Search for the cell housing the specified text and yield its [X, Y] center coordinate. 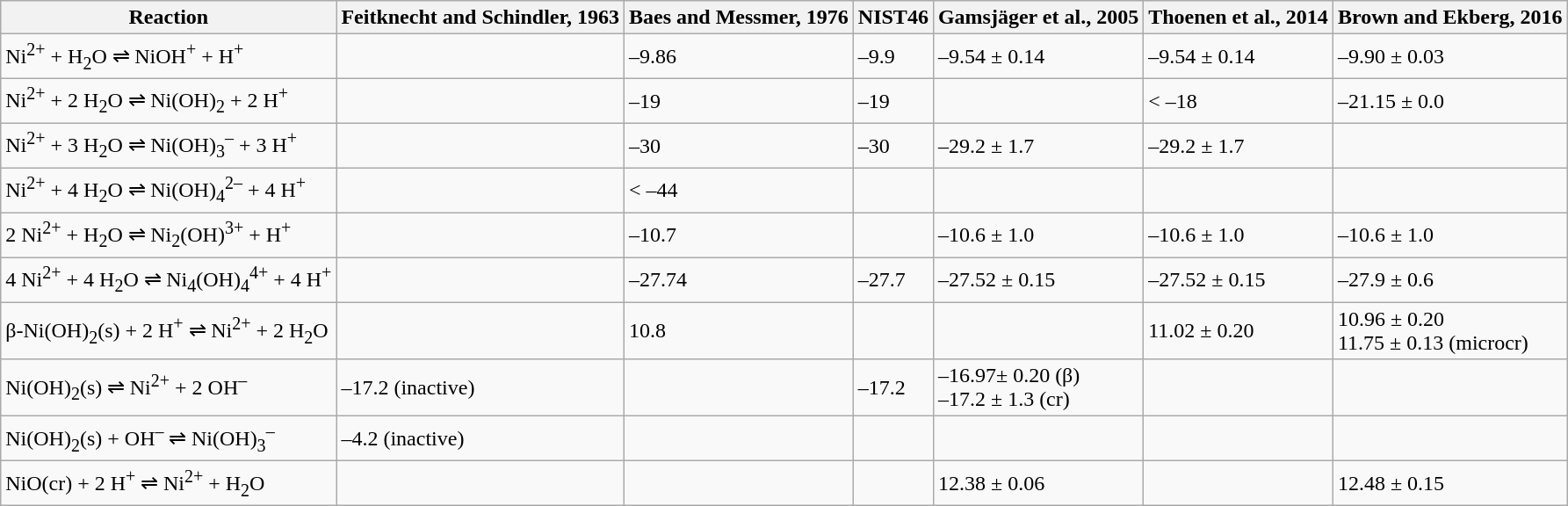
< –18 [1239, 102]
–10.7 [738, 235]
12.38 ± 0.06 [1038, 483]
11.02 ± 0.20 [1239, 330]
Ni2+ + 3 H2O ⇌ Ni(OH)3– + 3 H+ [169, 146]
Gamsjäger et al., 2005 [1038, 18]
β-Ni(OH)2(s) + 2 H+ ⇌ Ni2+ + 2 H2O [169, 330]
NIST46 [892, 18]
4 Ni2+ + 4 H2O ⇌ Ni4(OH)44+ + 4 H+ [169, 279]
–4.2 (inactive) [481, 439]
Baes and Messmer, 1976 [738, 18]
< –44 [738, 190]
Ni2+ + H2O ⇌ NiOH+ + H+ [169, 56]
10.8 [738, 330]
–9.9 [892, 56]
NiO(cr) + 2 H+ ⇌ Ni2+ + H2O [169, 483]
–17.2 [892, 388]
–27.7 [892, 279]
–21.15 ± 0.0 [1449, 102]
Ni2+ + 4 H2O ⇌ Ni(OH)42– + 4 H+ [169, 190]
Reaction [169, 18]
Ni(OH)2(s) ⇌ Ni2+ + 2 OH– [169, 388]
–27.74 [738, 279]
Ni(OH)2(s) + OH– ⇌ Ni(OH)3– [169, 439]
–9.90 ± 0.03 [1449, 56]
–9.86 [738, 56]
Ni2+ + 2 H2O ⇌ Ni(OH)2 + 2 H+ [169, 102]
10.96 ± 0.2011.75 ± 0.13 (microcr) [1449, 330]
–17.2 (inactive) [481, 388]
Feitknecht and Schindler, 1963 [481, 18]
–16.97± 0.20 (β)–17.2 ± 1.3 (cr) [1038, 388]
Thoenen et al., 2014 [1239, 18]
12.48 ± 0.15 [1449, 483]
–27.9 ± 0.6 [1449, 279]
2 Ni2+ + H2O ⇌ Ni2(OH)3+ + H+ [169, 235]
Brown and Ekberg, 2016 [1449, 18]
